Detect which cell encompasses the target text, then output its (x, y) center coordinate. 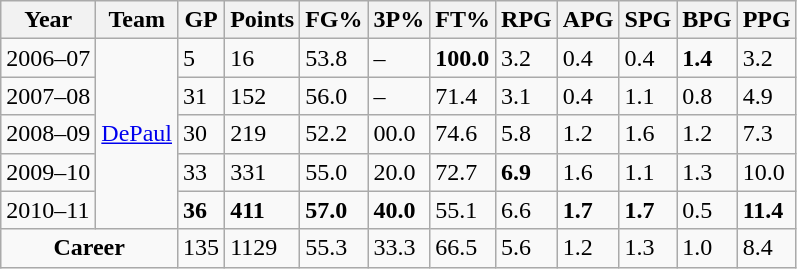
5.6 (527, 248)
2007–08 (48, 96)
APG (588, 20)
4.9 (766, 96)
53.8 (334, 58)
72.7 (463, 172)
2006–07 (48, 58)
2010–11 (48, 210)
56.0 (334, 96)
BPG (707, 20)
74.6 (463, 134)
36 (202, 210)
152 (262, 96)
Year (48, 20)
16 (262, 58)
SPG (648, 20)
57.0 (334, 210)
0.5 (707, 210)
411 (262, 210)
Team (137, 20)
1.4 (707, 58)
3P% (399, 20)
33 (202, 172)
DePaul (137, 134)
30 (202, 134)
55.1 (463, 210)
Career (90, 248)
20.0 (399, 172)
5.8 (527, 134)
5 (202, 58)
8.4 (766, 248)
FT% (463, 20)
Points (262, 20)
0.8 (707, 96)
40.0 (399, 210)
FG% (334, 20)
31 (202, 96)
55.3 (334, 248)
00.0 (399, 134)
219 (262, 134)
7.3 (766, 134)
2009–10 (48, 172)
331 (262, 172)
2008–09 (48, 134)
PPG (766, 20)
52.2 (334, 134)
RPG (527, 20)
55.0 (334, 172)
6.6 (527, 210)
GP (202, 20)
100.0 (463, 58)
3.1 (527, 96)
6.9 (527, 172)
1.0 (707, 248)
11.4 (766, 210)
66.5 (463, 248)
1129 (262, 248)
71.4 (463, 96)
10.0 (766, 172)
33.3 (399, 248)
135 (202, 248)
